Return the (x, y) coordinate for the center point of the cell that contains the specified text.  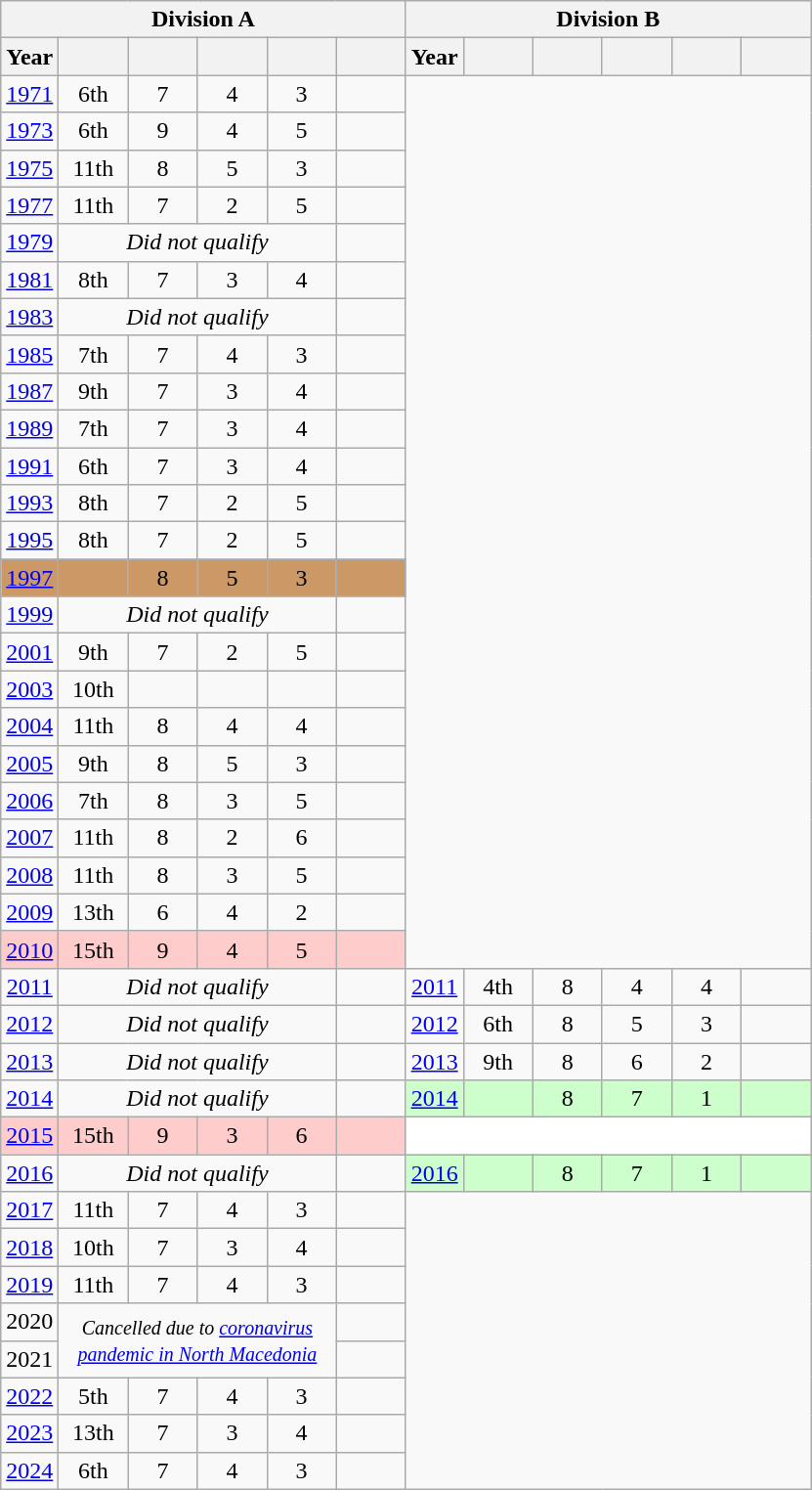
2022 (29, 1396)
Division A (203, 20)
2019 (29, 1285)
1979 (29, 242)
2008 (29, 875)
Division B (608, 20)
2009 (29, 912)
2020 (29, 1322)
2024 (29, 1470)
2005 (29, 764)
1989 (29, 428)
1991 (29, 466)
1981 (29, 280)
1985 (29, 354)
2018 (29, 1248)
2003 (29, 689)
2007 (29, 838)
2017 (29, 1210)
1987 (29, 391)
2004 (29, 726)
1973 (29, 131)
2023 (29, 1433)
2015 (29, 1136)
Cancelled due to coronavirus pandemic in North Macedonia (197, 1340)
1975 (29, 168)
1995 (29, 541)
2021 (29, 1359)
2001 (29, 652)
5th (94, 1396)
1983 (29, 317)
2010 (29, 949)
1977 (29, 205)
2006 (29, 801)
1997 (29, 578)
1999 (29, 615)
1993 (29, 504)
4th (498, 986)
1971 (29, 94)
